Search for the cell housing the specified text and yield its [X, Y] center coordinate. 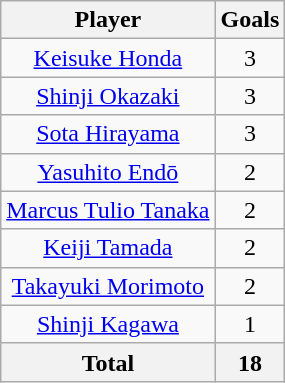
Takayuki Morimoto [108, 286]
Keiji Tamada [108, 248]
Total [108, 362]
Goals [250, 20]
Yasuhito Endō [108, 172]
1 [250, 324]
Marcus Tulio Tanaka [108, 210]
Shinji Okazaki [108, 96]
Keisuke Honda [108, 58]
18 [250, 362]
Sota Hirayama [108, 134]
Shinji Kagawa [108, 324]
Player [108, 20]
